Return the (x, y) coordinate for the center point of the cell that contains the specified text.  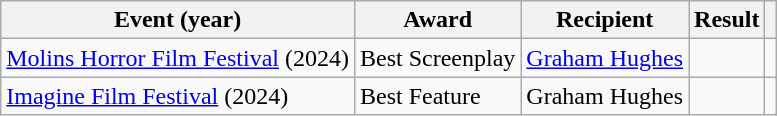
Event (year) (178, 20)
Molins Horror Film Festival (2024) (178, 58)
Recipient (605, 20)
Imagine Film Festival (2024) (178, 96)
Result (727, 20)
Award (437, 20)
Best Feature (437, 96)
Best Screenplay (437, 58)
